Provide the [X, Y] coordinate of the cell's center where the given text is located.  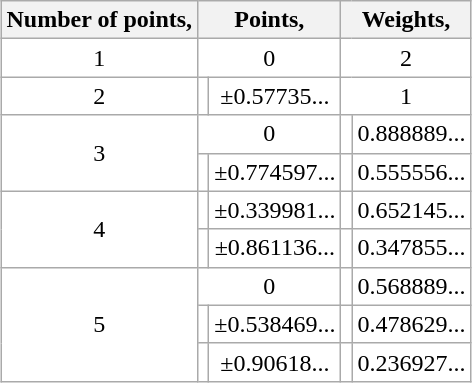
±0.339981... [275, 210]
0.347855... [412, 248]
3 [100, 153]
±0.538469... [275, 324]
±0.861136... [275, 248]
0.652145... [412, 210]
±0.774597... [275, 172]
Weights, [406, 20]
Number of points, [100, 20]
0.568889... [412, 286]
Points, [270, 20]
0.236927... [412, 362]
±0.57735... [275, 96]
5 [100, 324]
4 [100, 229]
0.478629... [412, 324]
±0.90618... [275, 362]
0.555556... [412, 172]
0.888889... [412, 134]
